Extract the (x, y) coordinate from the center of the cell holding the provided text.  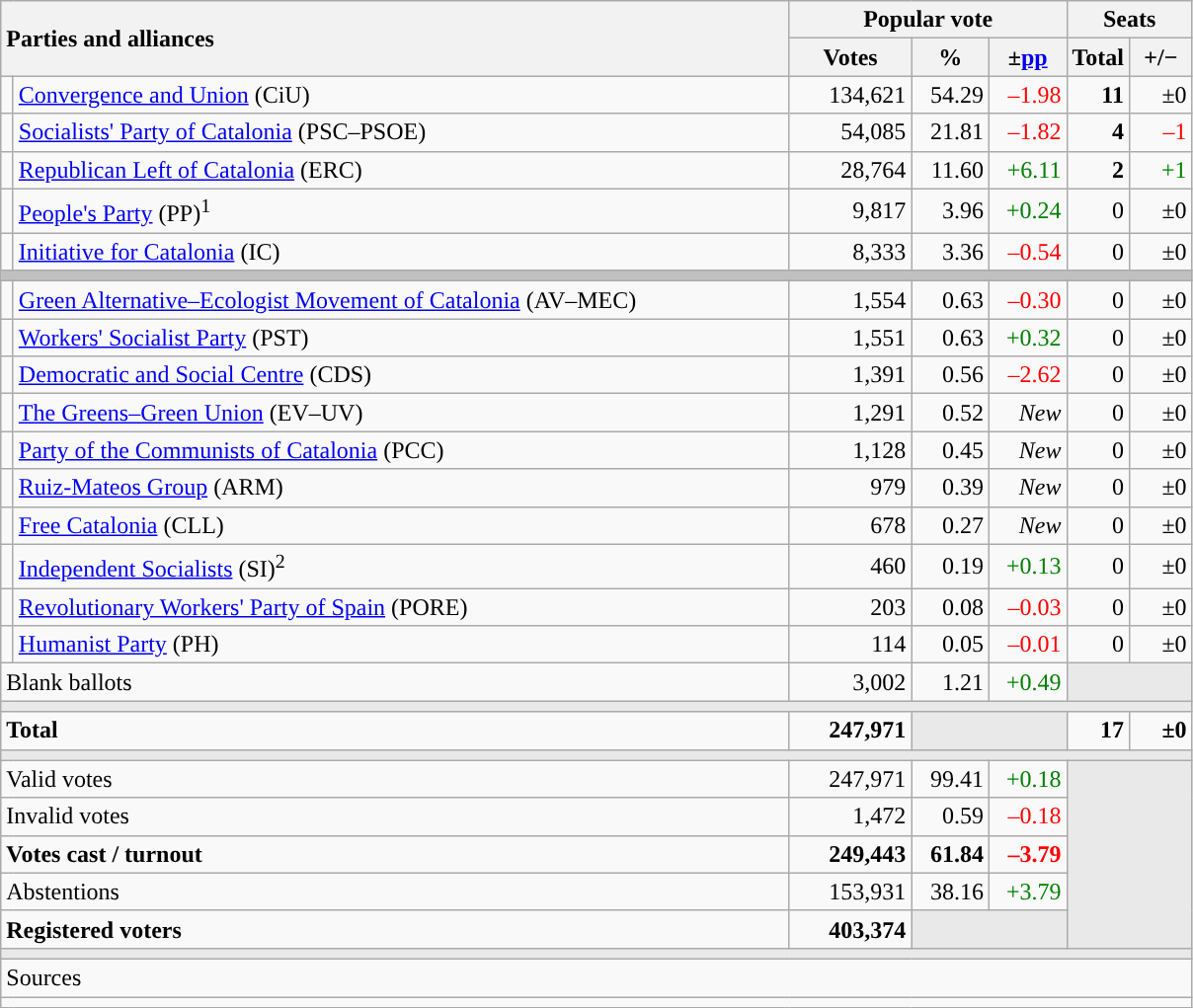
1,554 (850, 300)
Abstentions (395, 892)
54,085 (850, 132)
0.08 (950, 607)
Popular vote (928, 20)
2 (1098, 170)
0.05 (950, 645)
203 (850, 607)
People's Party (PP)1 (401, 211)
Parties and alliances (395, 39)
Seats (1130, 20)
1,128 (850, 450)
0.59 (950, 816)
+0.13 (1027, 567)
0.27 (950, 525)
Ruiz-Mateos Group (ARM) (401, 488)
0.45 (950, 450)
Humanist Party (PH) (401, 645)
134,621 (850, 95)
3.36 (950, 252)
+3.79 (1027, 892)
–0.30 (1027, 300)
–0.01 (1027, 645)
Votes (850, 57)
3.96 (950, 211)
Initiative for Catalonia (IC) (401, 252)
4 (1098, 132)
–0.03 (1027, 607)
±pp (1027, 57)
28,764 (850, 170)
0.56 (950, 375)
The Greens–Green Union (EV–UV) (401, 413)
+6.11 (1027, 170)
61.84 (950, 854)
Convergence and Union (CiU) (401, 95)
Invalid votes (395, 816)
403,374 (850, 929)
21.81 (950, 132)
–0.54 (1027, 252)
54.29 (950, 95)
0.39 (950, 488)
38.16 (950, 892)
Sources (596, 977)
1,291 (850, 413)
Registered voters (395, 929)
Revolutionary Workers' Party of Spain (PORE) (401, 607)
Free Catalonia (CLL) (401, 525)
11.60 (950, 170)
Green Alternative–Ecologist Movement of Catalonia (AV–MEC) (401, 300)
Workers' Socialist Party (PST) (401, 338)
–2.62 (1027, 375)
–0.18 (1027, 816)
+0.49 (1027, 682)
Party of the Communists of Catalonia (PCC) (401, 450)
460 (850, 567)
–1.98 (1027, 95)
678 (850, 525)
1.21 (950, 682)
+0.24 (1027, 211)
153,931 (850, 892)
+0.18 (1027, 779)
979 (850, 488)
–3.79 (1027, 854)
3,002 (850, 682)
249,443 (850, 854)
114 (850, 645)
Valid votes (395, 779)
Democratic and Social Centre (CDS) (401, 375)
–1.82 (1027, 132)
Republican Left of Catalonia (ERC) (401, 170)
+0.32 (1027, 338)
17 (1098, 731)
Blank ballots (395, 682)
1,391 (850, 375)
–1 (1161, 132)
99.41 (950, 779)
0.52 (950, 413)
1,472 (850, 816)
% (950, 57)
1,551 (850, 338)
Socialists' Party of Catalonia (PSC–PSOE) (401, 132)
+1 (1161, 170)
Independent Socialists (SI)2 (401, 567)
+/− (1161, 57)
9,817 (850, 211)
11 (1098, 95)
Votes cast / turnout (395, 854)
8,333 (850, 252)
0.19 (950, 567)
